Find where the given text appears and provide that cell's center as [X, Y] coordinate. 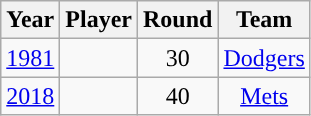
Year [30, 20]
Dodgers [264, 58]
1981 [30, 58]
Player [99, 20]
40 [178, 96]
2018 [30, 96]
Round [178, 20]
30 [178, 58]
Team [264, 20]
Mets [264, 96]
